Detect which cell encompasses the target text, then output its (X, Y) center coordinate. 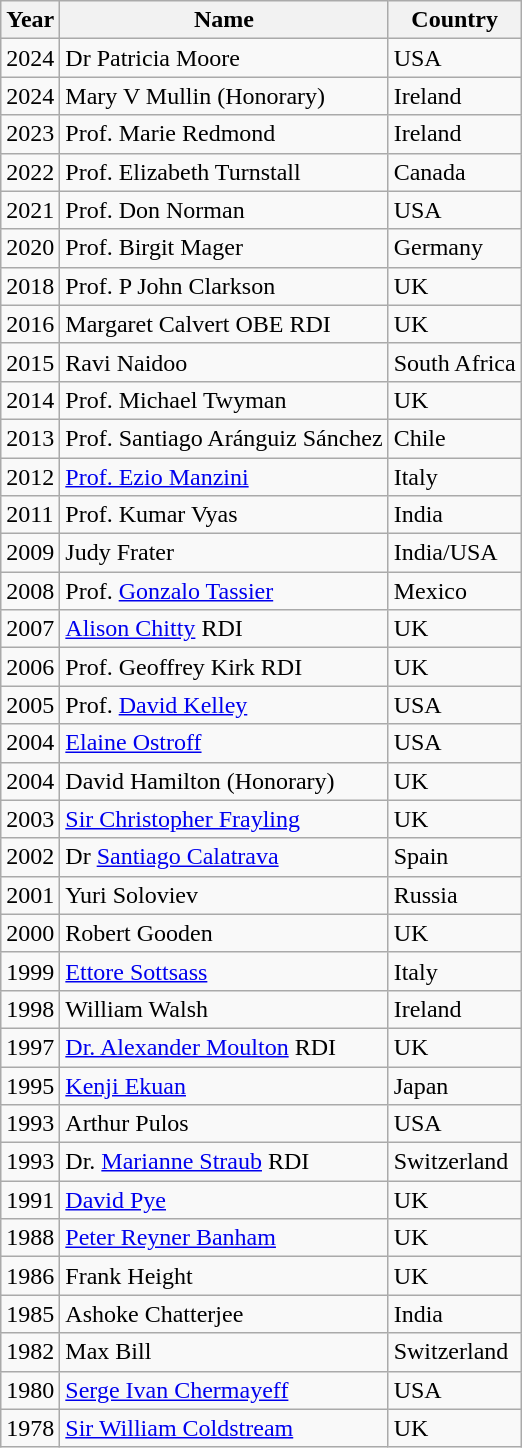
Robert Gooden (224, 933)
Prof. Kumar Vyas (224, 515)
2021 (30, 210)
Country (454, 20)
2006 (30, 667)
Prof. Ezio Manzini (224, 477)
Elaine Ostroff (224, 743)
2012 (30, 477)
Year (30, 20)
2022 (30, 172)
Ravi Naidoo (224, 362)
Mexico (454, 591)
1991 (30, 1200)
Alison Chitty RDI (224, 629)
Prof. Geoffrey Kirk RDI (224, 667)
Prof. P John Clarkson (224, 286)
1986 (30, 1276)
2020 (30, 248)
William Walsh (224, 1009)
Spain (454, 857)
Russia (454, 895)
2005 (30, 705)
2015 (30, 362)
Judy Frater (224, 553)
2000 (30, 933)
Ashoke Chatterjee (224, 1314)
Dr Patricia Moore (224, 58)
Ettore Sottsass (224, 971)
2016 (30, 324)
Peter Reyner Banham (224, 1238)
2008 (30, 591)
Dr. Alexander Moulton RDI (224, 1047)
Prof. David Kelley (224, 705)
1997 (30, 1047)
Sir Christopher Frayling (224, 819)
David Pye (224, 1200)
Prof. Michael Twyman (224, 400)
Prof. Elizabeth Turnstall (224, 172)
Kenji Ekuan (224, 1085)
2014 (30, 400)
Germany (454, 248)
Max Bill (224, 1352)
2002 (30, 857)
1978 (30, 1428)
Prof. Don Norman (224, 210)
Prof. Santiago Aránguiz Sánchez (224, 438)
Prof. Birgit Mager (224, 248)
2001 (30, 895)
2011 (30, 515)
Dr Santiago Calatrava (224, 857)
Chile (454, 438)
Margaret Calvert OBE RDI (224, 324)
1982 (30, 1352)
Mary V Mullin (Honorary) (224, 96)
Name (224, 20)
Serge Ivan Chermayeff (224, 1390)
1980 (30, 1390)
Arthur Pulos (224, 1124)
Frank Height (224, 1276)
2009 (30, 553)
Japan (454, 1085)
1985 (30, 1314)
2007 (30, 629)
2023 (30, 134)
1995 (30, 1085)
1999 (30, 971)
South Africa (454, 362)
Prof. Marie Redmond (224, 134)
Sir William Coldstream (224, 1428)
Dr. Marianne Straub RDI (224, 1162)
Yuri Soloviev (224, 895)
2013 (30, 438)
Prof. Gonzalo Tassier (224, 591)
2018 (30, 286)
David Hamilton (Honorary) (224, 781)
1998 (30, 1009)
Canada (454, 172)
2003 (30, 819)
1988 (30, 1238)
India/USA (454, 553)
